Scan for the cell matching the given text and deliver its (x, y) coordinate at center. 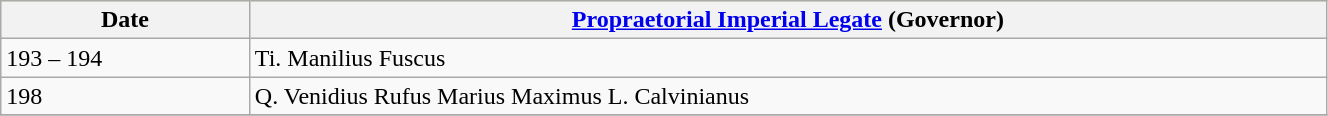
Q. Venidius Rufus Marius Maximus L. Calvinianus (788, 96)
Ti. Manilius Fuscus (788, 58)
193 – 194 (126, 58)
Date (126, 20)
198 (126, 96)
Propraetorial Imperial Legate (Governor) (788, 20)
